Identify which cell holds the provided text, then report its (x, y) central coordinate. 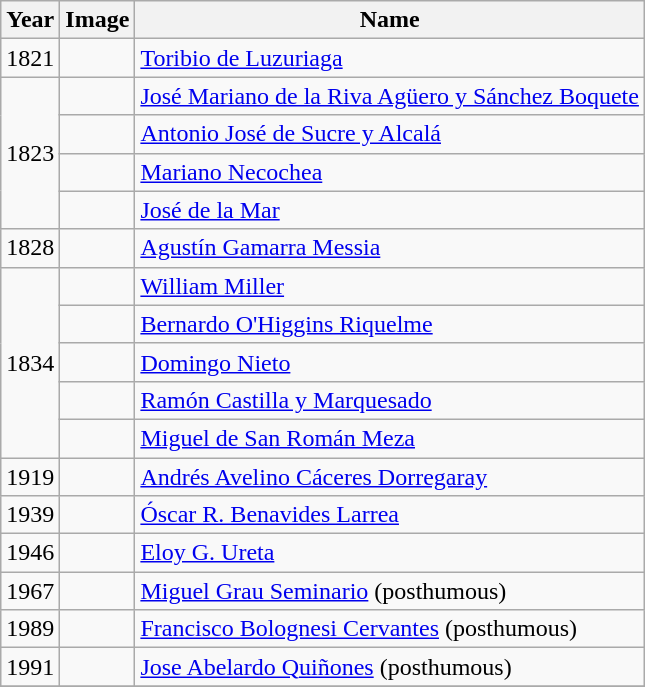
1989 (30, 629)
1834 (30, 362)
1967 (30, 591)
Ramón Castilla y Marquesado (390, 400)
José de la Mar (390, 210)
Toribio de Luzuriaga (390, 58)
Miguel de San Román Meza (390, 438)
1919 (30, 477)
Antonio José de Sucre y Alcalá (390, 134)
Bernardo O'Higgins Riquelme (390, 324)
Miguel Grau Seminario (posthumous) (390, 591)
Mariano Necochea (390, 172)
Eloy G. Ureta (390, 553)
Domingo Nieto (390, 362)
Jose Abelardo Quiñones (posthumous) (390, 667)
Agustín Gamarra Messia (390, 248)
1823 (30, 153)
Name (390, 20)
Andrés Avelino Cáceres Dorregaray (390, 477)
José Mariano de la Riva Agüero y Sánchez Boquete (390, 96)
William Miller (390, 286)
Year (30, 20)
1828 (30, 248)
1821 (30, 58)
1991 (30, 667)
Image (98, 20)
Francisco Bolognesi Cervantes (posthumous) (390, 629)
1939 (30, 515)
1946 (30, 553)
Óscar R. Benavides Larrea (390, 515)
